Extract the (x, y) coordinate from the center of the cell holding the provided text.  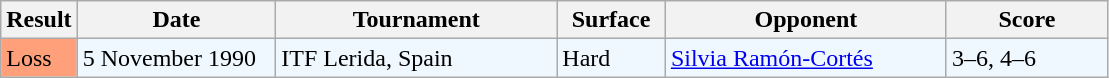
Loss (39, 58)
3–6, 4–6 (1026, 58)
Score (1026, 20)
Tournament (416, 20)
ITF Lerida, Spain (416, 58)
5 November 1990 (176, 58)
Hard (612, 58)
Opponent (806, 20)
Silvia Ramón-Cortés (806, 58)
Result (39, 20)
Surface (612, 20)
Date (176, 20)
